Capture the cell that displays the provided text and extract its [X, Y] central coordinate. 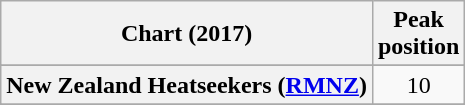
Peakposition [418, 34]
New Zealand Heatseekers (RMNZ) [187, 85]
10 [418, 85]
Chart (2017) [187, 34]
